Provide the (X, Y) coordinate of the cell's center where the given text is located.  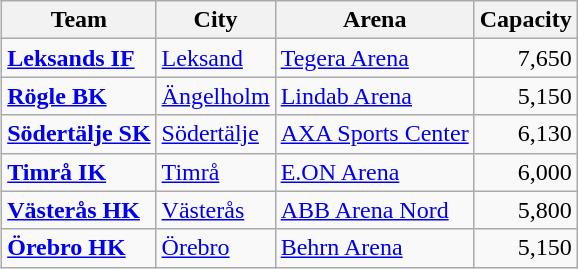
Capacity (526, 20)
Arena (374, 20)
Ängelholm (216, 96)
Timrå IK (79, 172)
City (216, 20)
6,130 (526, 134)
Örebro HK (79, 248)
ABB Arena Nord (374, 210)
Lindab Arena (374, 96)
Team (79, 20)
Behrn Arena (374, 248)
Örebro (216, 248)
Leksand (216, 58)
5,800 (526, 210)
6,000 (526, 172)
Södertälje SK (79, 134)
Rögle BK (79, 96)
Tegera Arena (374, 58)
AXA Sports Center (374, 134)
Timrå (216, 172)
E.ON Arena (374, 172)
7,650 (526, 58)
Södertälje (216, 134)
Västerås (216, 210)
Västerås HK (79, 210)
Leksands IF (79, 58)
